Locate the cell with the specified text and output its [x, y] center coordinate. 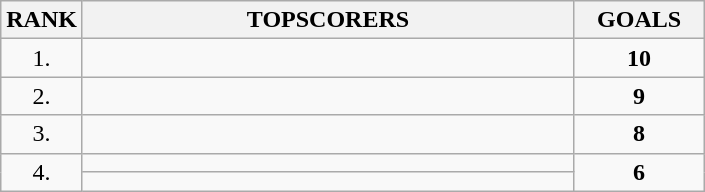
2. [42, 96]
1. [42, 58]
6 [640, 172]
3. [42, 134]
GOALS [640, 20]
10 [640, 58]
TOPSCORERS [328, 20]
RANK [42, 20]
8 [640, 134]
4. [42, 172]
9 [640, 96]
